Find where the given text appears and provide that cell's center as [X, Y] coordinate. 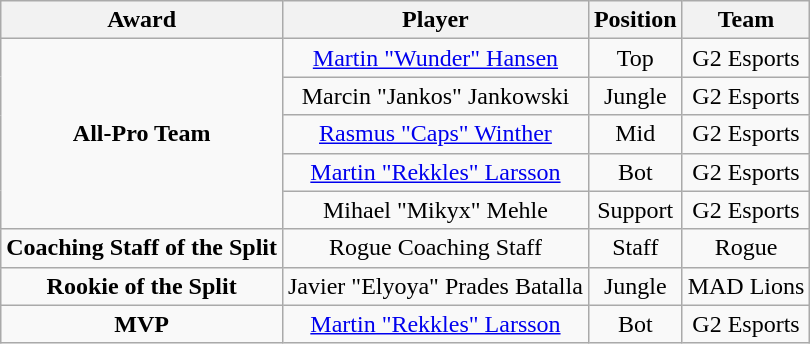
Rookie of the Split [142, 286]
Staff [635, 248]
MVP [142, 324]
Award [142, 20]
All-Pro Team [142, 134]
Team [746, 20]
Position [635, 20]
Top [635, 58]
MAD Lions [746, 286]
Rogue [746, 248]
Mid [635, 134]
Support [635, 210]
Rogue Coaching Staff [435, 248]
Rasmus "Caps" Winther [435, 134]
Martin "Wunder" Hansen [435, 58]
Javier "Elyoya" Prades Batalla [435, 286]
Player [435, 20]
Mihael "Mikyx" Mehle [435, 210]
Marcin "Jankos" Jankowski [435, 96]
Coaching Staff of the Split [142, 248]
